Extract the (X, Y) coordinate from the center of the cell holding the provided text.  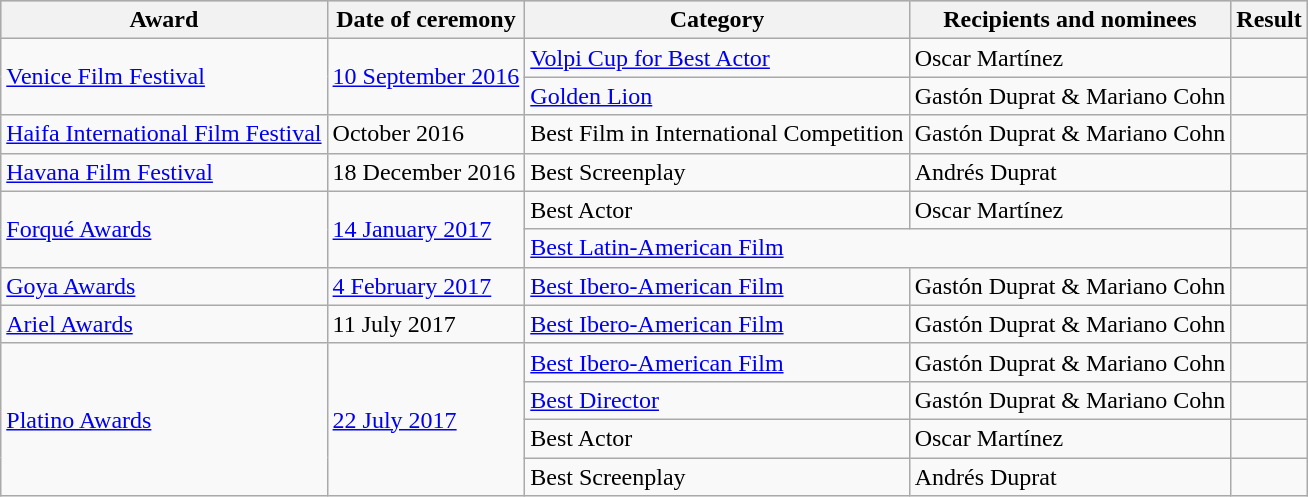
October 2016 (426, 134)
Category (717, 20)
Best Film in International Competition (717, 134)
10 September 2016 (426, 77)
22 July 2017 (426, 419)
18 December 2016 (426, 172)
Havana Film Festival (164, 172)
Volpi Cup for Best Actor (717, 58)
Best Latin-American Film (878, 248)
Result (1269, 20)
Best Director (717, 400)
Golden Lion (717, 96)
4 February 2017 (426, 286)
Award (164, 20)
Ariel Awards (164, 324)
Platino Awards (164, 419)
Forqué Awards (164, 229)
Goya Awards (164, 286)
Haifa International Film Festival (164, 134)
Recipients and nominees (1070, 20)
Venice Film Festival (164, 77)
Date of ceremony (426, 20)
11 July 2017 (426, 324)
14 January 2017 (426, 229)
